Return the [x, y] coordinate for the center point of the cell that contains the specified text.  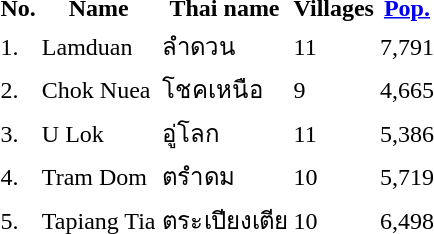
โชคเหนือ [224, 90]
ตรำดม [224, 176]
ลำดวน [224, 46]
U Lok [98, 133]
อู่โลก [224, 133]
10 [334, 176]
Lamduan [98, 46]
Chok Nuea [98, 90]
9 [334, 90]
Tram Dom [98, 176]
